Return (x, y) of the center of cell containing provided text 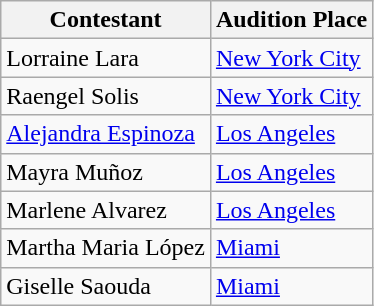
Audition Place (291, 20)
Lorraine Lara (106, 58)
Contestant (106, 20)
Mayra Muñoz (106, 172)
Marlene Alvarez (106, 210)
Giselle Saouda (106, 286)
Alejandra Espinoza (106, 134)
Martha Maria López (106, 248)
Raengel Solis (106, 96)
